Return [X, Y] of the center of cell containing provided text 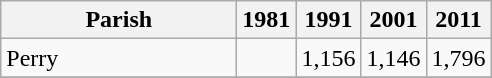
1,146 [394, 58]
Perry [119, 58]
1991 [328, 20]
Parish [119, 20]
2001 [394, 20]
1981 [266, 20]
2011 [458, 20]
1,796 [458, 58]
1,156 [328, 58]
